Pinpoint the cell where the given text exists, returning its [x, y] midpoint coordinate. 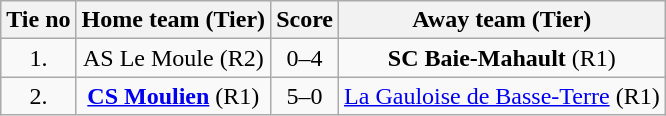
5–0 [305, 96]
2. [38, 96]
CS Moulien (R1) [174, 96]
La Gauloise de Basse-Terre (R1) [502, 96]
SC Baie-Mahault (R1) [502, 58]
Away team (Tier) [502, 20]
Tie no [38, 20]
AS Le Moule (R2) [174, 58]
0–4 [305, 58]
Score [305, 20]
Home team (Tier) [174, 20]
1. [38, 58]
